Locate the cell with the specified text and output its [X, Y] center coordinate. 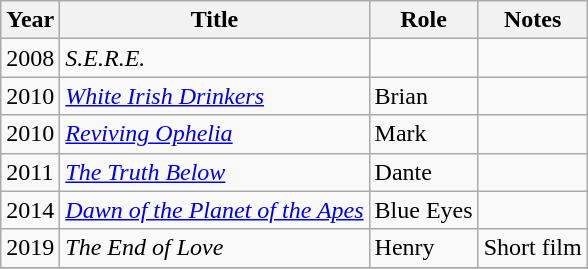
2014 [30, 210]
Year [30, 20]
Mark [424, 134]
Title [214, 20]
The Truth Below [214, 172]
White Irish Drinkers [214, 96]
Brian [424, 96]
The End of Love [214, 248]
Dante [424, 172]
Blue Eyes [424, 210]
2011 [30, 172]
S.E.R.E. [214, 58]
Dawn of the Planet of the Apes [214, 210]
2019 [30, 248]
Notes [532, 20]
Henry [424, 248]
Short film [532, 248]
2008 [30, 58]
Role [424, 20]
Reviving Ophelia [214, 134]
